For the text-containing cell, return its midpoint in [x, y] coordinate format. 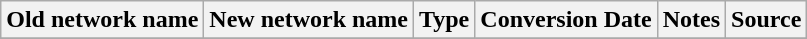
New network name [309, 20]
Source [766, 20]
Old network name [102, 20]
Notes [691, 20]
Conversion Date [566, 20]
Type [444, 20]
